Provide the [x, y] coordinate of the cell's center where the given text is located.  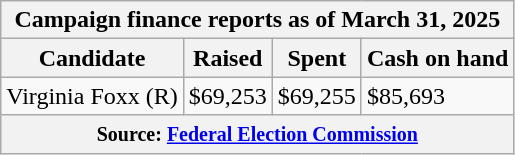
$69,253 [228, 96]
Campaign finance reports as of March 31, 2025 [258, 20]
Spent [316, 58]
$69,255 [316, 96]
Raised [228, 58]
Cash on hand [437, 58]
Virginia Foxx (R) [92, 96]
Candidate [92, 58]
$85,693 [437, 96]
Source: Federal Election Commission [258, 134]
